Output the [X, Y] coordinate of the center of the cell containing the given text.  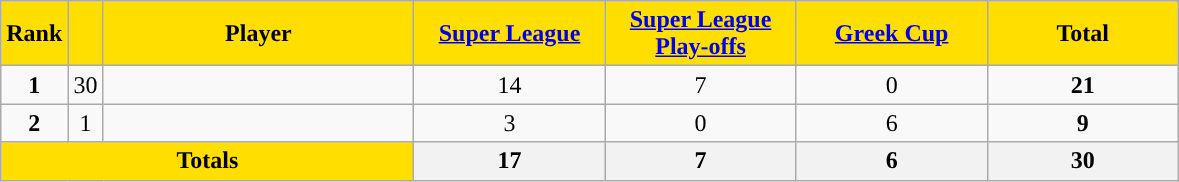
Super League [510, 34]
Total [1082, 34]
9 [1082, 123]
17 [510, 161]
3 [510, 123]
Greek Cup [892, 34]
Totals [208, 161]
Player [258, 34]
14 [510, 85]
21 [1082, 85]
Rank [34, 34]
2 [34, 123]
Super League Play-offs [700, 34]
